Return (X, Y) of the center of cell containing provided text 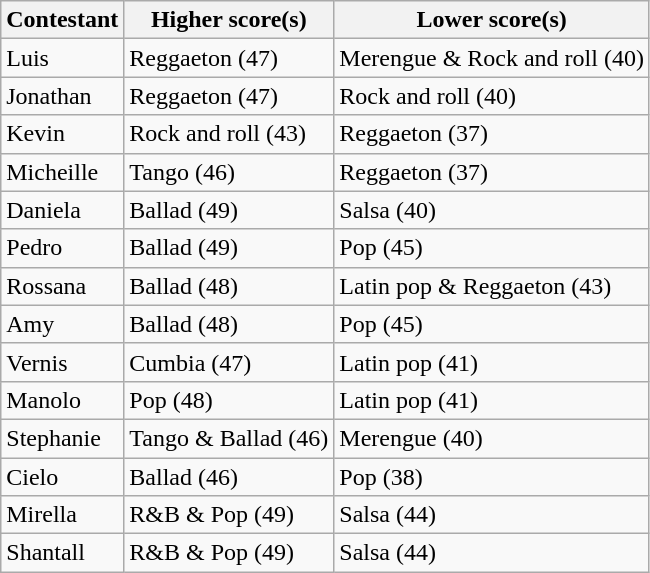
Cielo (62, 477)
Tango (46) (229, 172)
Merengue & Rock and roll (40) (492, 58)
Salsa (40) (492, 210)
Latin pop & Reggaeton (43) (492, 286)
Pop (48) (229, 400)
Tango & Ballad (46) (229, 438)
Vernis (62, 362)
Rock and roll (43) (229, 134)
Daniela (62, 210)
Shantall (62, 553)
Manolo (62, 400)
Higher score(s) (229, 20)
Pop (38) (492, 477)
Micheille (62, 172)
Luis (62, 58)
Kevin (62, 134)
Ballad (46) (229, 477)
Mirella (62, 515)
Amy (62, 324)
Cumbia (47) (229, 362)
Rock and roll (40) (492, 96)
Lower score(s) (492, 20)
Rossana (62, 286)
Merengue (40) (492, 438)
Pedro (62, 248)
Contestant (62, 20)
Stephanie (62, 438)
Jonathan (62, 96)
